Output the [x, y] coordinate of the center of the cell containing the given text.  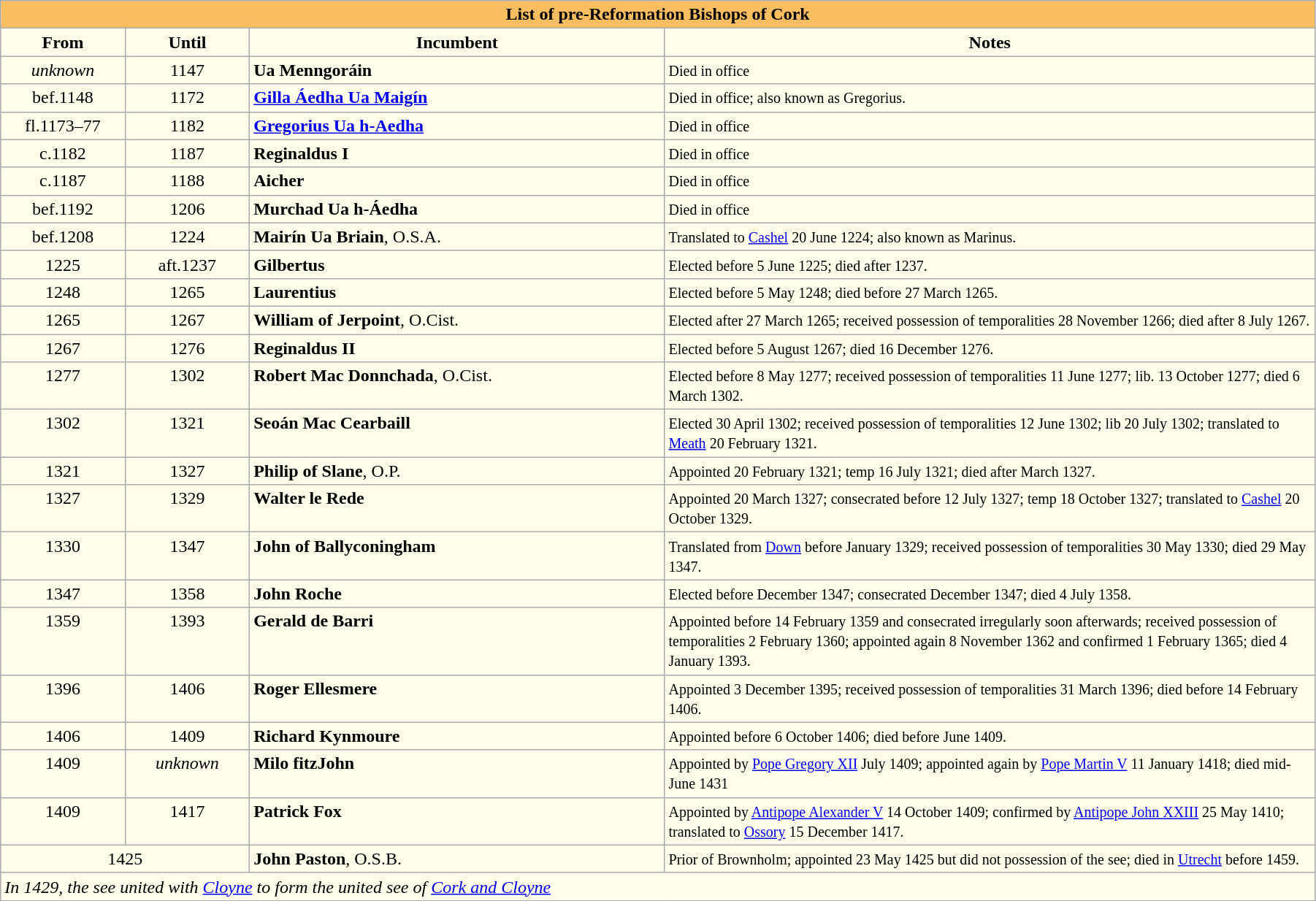
bef.1148 [63, 98]
Translated from Down before January 1329; received possession of temporalities 30 May 1330; died 29 May 1347. [990, 556]
Translated to Cashel 20 June 1224; also known as Marinus. [990, 237]
John of Ballyconingham [457, 556]
Aicher [457, 181]
Murchad Ua h-Áedha [457, 209]
Appointed by Pope Gregory XII July 1409; appointed again by Pope Martin V 11 January 1418; died mid-June 1431 [990, 774]
Gerald de Barri [457, 641]
Roger Ellesmere [457, 698]
fl.1173–77 [63, 126]
Elected 30 April 1302; received possession of temporalities 12 June 1302; lib 20 July 1302; translated to Meath 20 February 1321. [990, 434]
1396 [63, 698]
Elected before 5 August 1267; died 16 December 1276. [990, 348]
From [63, 42]
1172 [187, 98]
Robert Mac Donnchada, O.Cist. [457, 386]
Elected before 8 May 1277; received possession of temporalities 11 June 1277; lib. 13 October 1277; died 6 March 1302. [990, 386]
1188 [187, 181]
1329 [187, 508]
Reginaldus I [457, 153]
Notes [990, 42]
Elected after 27 March 1265; received possession of temporalities 28 November 1266; died after 8 July 1267. [990, 320]
1359 [63, 641]
1358 [187, 594]
Appointed 3 December 1395; received possession of temporalities 31 March 1396; died before 14 February 1406. [990, 698]
1187 [187, 153]
Elected before 5 May 1248; died before 27 March 1265. [990, 292]
John Paston, O.S.B. [457, 859]
1417 [187, 821]
Reginaldus II [457, 348]
Elected before December 1347; consecrated December 1347; died 4 July 1358. [990, 594]
Appointed 20 February 1321; temp 16 July 1321; died after March 1327. [990, 471]
In 1429, the see united with Cloyne to form the united see of Cork and Cloyne [658, 886]
Ua Menngoráin [457, 70]
1425 [126, 859]
Appointed by Antipope Alexander V 14 October 1409; confirmed by Antipope John XXIII 25 May 1410; translated to Ossory 15 December 1417. [990, 821]
bef.1208 [63, 237]
Gregorius Ua h-Aedha [457, 126]
Philip of Slane, O.P. [457, 471]
1330 [63, 556]
Appointed 20 March 1327; consecrated before 12 July 1327; temp 18 October 1327; translated to Cashel 20 October 1329. [990, 508]
c.1182 [63, 153]
1277 [63, 386]
1182 [187, 126]
1224 [187, 237]
List of pre-Reformation Bishops of Cork [658, 15]
Laurentius [457, 292]
John Roche [457, 594]
1147 [187, 70]
Until [187, 42]
Richard Kynmoure [457, 736]
1393 [187, 641]
1206 [187, 209]
Seoán Mac Cearbaill [457, 434]
c.1187 [63, 181]
Patrick Fox [457, 821]
Gilla Áedha Ua Maigín [457, 98]
Milo fitzJohn [457, 774]
Died in office; also known as Gregorius. [990, 98]
1248 [63, 292]
Mairín Ua Briain, O.S.A. [457, 237]
Prior of Brownholm; appointed 23 May 1425 but did not possession of the see; died in Utrecht before 1459. [990, 859]
aft.1237 [187, 264]
Appointed before 6 October 1406; died before June 1409. [990, 736]
Gilbertus [457, 264]
1276 [187, 348]
1225 [63, 264]
Walter le Rede [457, 508]
Incumbent [457, 42]
William of Jerpoint, O.Cist. [457, 320]
Elected before 5 June 1225; died after 1237. [990, 264]
bef.1192 [63, 209]
